Scan for the cell matching the given text and deliver its (x, y) coordinate at center. 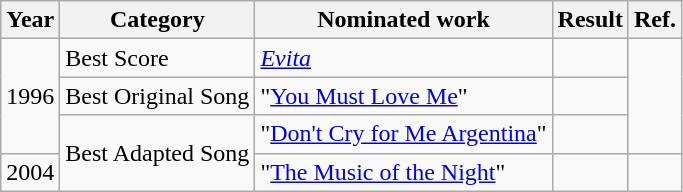
Ref. (654, 20)
Evita (404, 58)
Best Score (158, 58)
Result (590, 20)
Year (30, 20)
"Don't Cry for Me Argentina" (404, 134)
2004 (30, 172)
Nominated work (404, 20)
Category (158, 20)
"You Must Love Me" (404, 96)
Best Adapted Song (158, 153)
1996 (30, 96)
Best Original Song (158, 96)
"The Music of the Night" (404, 172)
